Extract the (x, y) coordinate from the center of the cell holding the provided text.  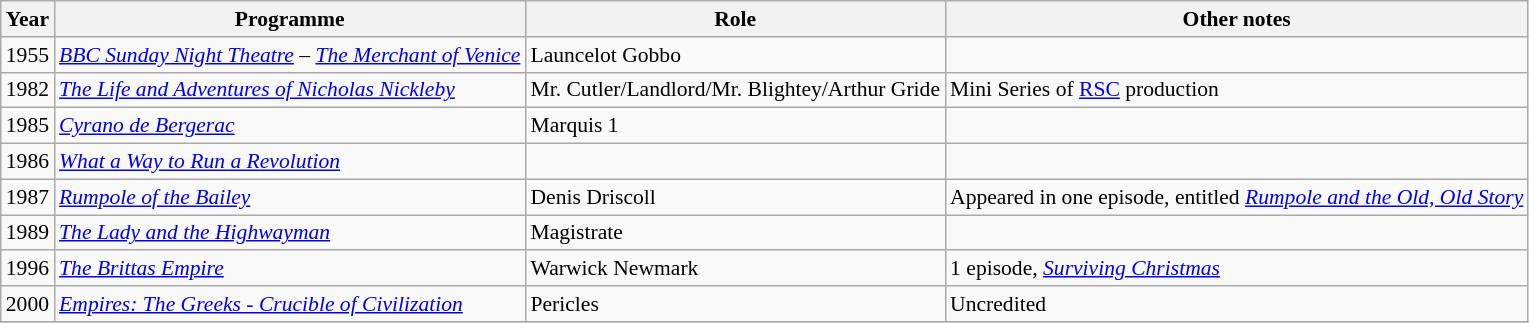
Other notes (1236, 19)
Launcelot Gobbo (735, 55)
Cyrano de Bergerac (290, 126)
1985 (28, 126)
Marquis 1 (735, 126)
Uncredited (1236, 304)
1955 (28, 55)
1996 (28, 269)
Appeared in one episode, entitled Rumpole and the Old, Old Story (1236, 197)
1987 (28, 197)
Year (28, 19)
Warwick Newmark (735, 269)
1989 (28, 233)
Rumpole of the Bailey (290, 197)
Mini Series of RSC production (1236, 90)
Programme (290, 19)
Magistrate (735, 233)
Role (735, 19)
What a Way to Run a Revolution (290, 162)
Pericles (735, 304)
2000 (28, 304)
1986 (28, 162)
The Brittas Empire (290, 269)
The Life and Adventures of Nicholas Nickleby (290, 90)
Denis Driscoll (735, 197)
1982 (28, 90)
Mr. Cutler/Landlord/Mr. Blightey/Arthur Gride (735, 90)
The Lady and the Highwayman (290, 233)
BBC Sunday Night Theatre – The Merchant of Venice (290, 55)
1 episode, Surviving Christmas (1236, 269)
Empires: The Greeks - Crucible of Civilization (290, 304)
